Scan for the cell matching the given text and deliver its (X, Y) coordinate at center. 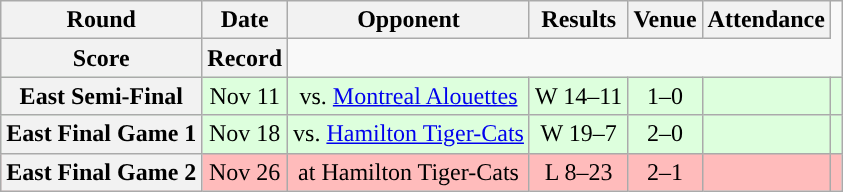
East Final Game 1 (102, 134)
W 19–7 (578, 134)
Attendance (766, 20)
2–0 (665, 134)
Opponent (409, 20)
East Final Game 2 (102, 172)
Nov 11 (245, 96)
Record (245, 58)
East Semi-Final (102, 96)
vs. Hamilton Tiger-Cats (409, 134)
Round (102, 20)
vs. Montreal Alouettes (409, 96)
at Hamilton Tiger-Cats (409, 172)
Score (102, 58)
Nov 18 (245, 134)
Nov 26 (245, 172)
Results (578, 20)
Venue (665, 20)
1–0 (665, 96)
L 8–23 (578, 172)
2–1 (665, 172)
Date (245, 20)
W 14–11 (578, 96)
